Output the (x, y) coordinate of the center of the cell containing the given text.  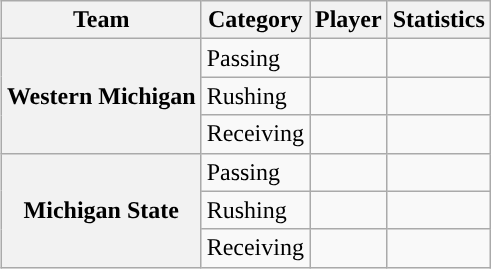
Western Michigan (101, 96)
Category (255, 20)
Team (101, 20)
Player (349, 20)
Statistics (438, 20)
Michigan State (101, 210)
